From the cell containing the given text, extract its center point as (X, Y) coordinate. 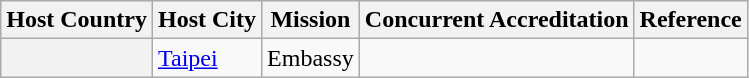
Taipei (206, 58)
Concurrent Accreditation (496, 20)
Host Country (77, 20)
Reference (690, 20)
Host City (206, 20)
Mission (311, 20)
Embassy (311, 58)
